From the cell containing the given text, extract its center point as [x, y] coordinate. 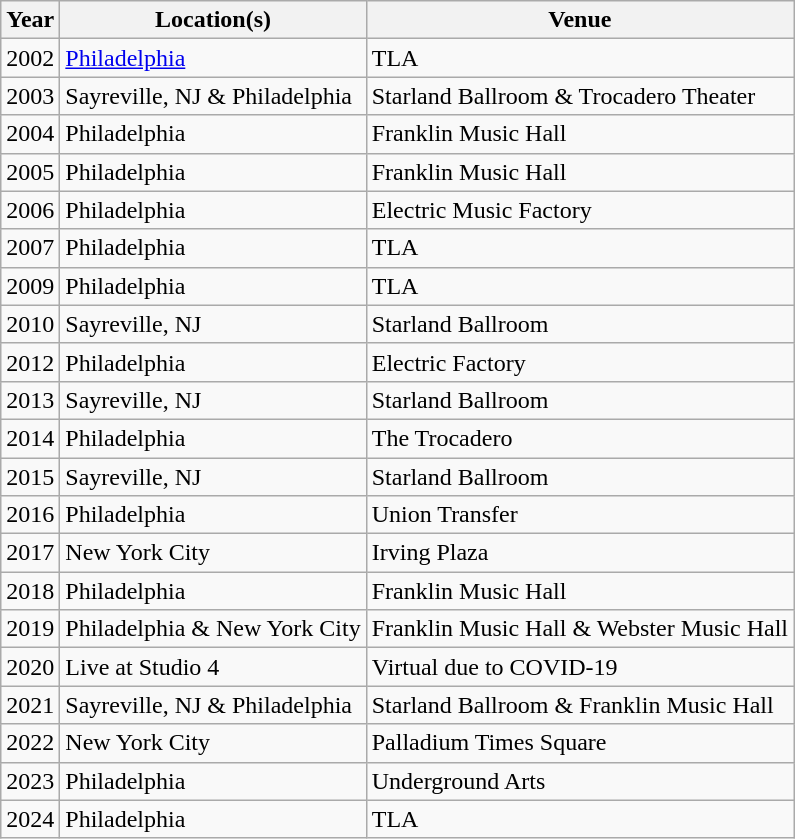
2003 [30, 96]
Starland Ballroom & Franklin Music Hall [580, 705]
Electric Music Factory [580, 210]
2004 [30, 134]
2002 [30, 58]
Live at Studio 4 [213, 667]
Electric Factory [580, 362]
Venue [580, 20]
2007 [30, 248]
2006 [30, 210]
2010 [30, 324]
2012 [30, 362]
2024 [30, 819]
2015 [30, 477]
2009 [30, 286]
2005 [30, 172]
Franklin Music Hall & Webster Music Hall [580, 629]
2019 [30, 629]
2016 [30, 515]
Irving Plaza [580, 553]
2014 [30, 438]
Starland Ballroom & Trocadero Theater [580, 96]
Philadelphia & New York City [213, 629]
2023 [30, 781]
Underground Arts [580, 781]
2013 [30, 400]
Palladium Times Square [580, 743]
Virtual due to COVID-19 [580, 667]
Union Transfer [580, 515]
2021 [30, 705]
2018 [30, 591]
The Trocadero [580, 438]
2022 [30, 743]
2017 [30, 553]
2020 [30, 667]
Location(s) [213, 20]
Year [30, 20]
